Identify which cell holds the provided text, then report its [x, y] central coordinate. 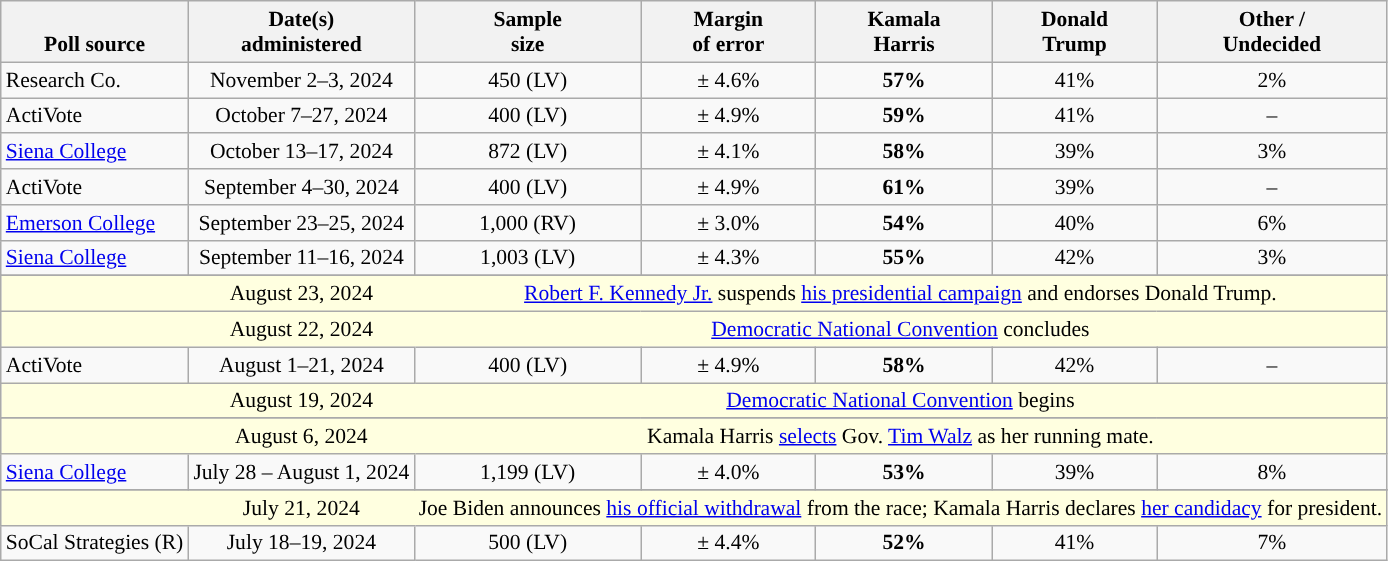
Other /Undecided [1272, 32]
8% [1272, 472]
1,199 (LV) [528, 472]
Joe Biden announces his official withdrawal from the race; Kamala Harris declares her candidacy for president. [900, 508]
61% [904, 187]
1,000 (RV) [528, 223]
November 2–3, 2024 [301, 80]
September 11–16, 2024 [301, 258]
450 (LV) [528, 80]
2% [1272, 80]
± 4.1% [728, 152]
Democratic National Convention concludes [900, 330]
Date(s)administered [301, 32]
Poll source [95, 32]
Samplesize [528, 32]
57% [904, 80]
Emerson College [95, 223]
KamalaHarris [904, 32]
± 3.0% [728, 223]
500 (LV) [528, 543]
August 6, 2024 [301, 437]
SoCal Strategies (R) [95, 543]
August 19, 2024 [301, 401]
October 7–27, 2024 [301, 116]
October 13–17, 2024 [301, 152]
August 1–21, 2024 [301, 365]
59% [904, 116]
6% [1272, 223]
53% [904, 472]
Robert F. Kennedy Jr. suspends his presidential campaign and endorses Donald Trump. [900, 294]
872 (LV) [528, 152]
September 23–25, 2024 [301, 223]
± 4.6% [728, 80]
55% [904, 258]
40% [1074, 223]
± 4.4% [728, 543]
July 28 – August 1, 2024 [301, 472]
52% [904, 543]
Marginof error [728, 32]
± 4.0% [728, 472]
7% [1272, 543]
August 22, 2024 [301, 330]
July 21, 2024 [301, 508]
54% [904, 223]
Kamala Harris selects Gov. Tim Walz as her running mate. [900, 437]
DonaldTrump [1074, 32]
July 18–19, 2024 [301, 543]
Research Co. [95, 80]
Democratic National Convention begins [900, 401]
1,003 (LV) [528, 258]
August 23, 2024 [301, 294]
± 4.3% [728, 258]
September 4–30, 2024 [301, 187]
